Extract the (x, y) coordinate from the center of the cell holding the provided text.  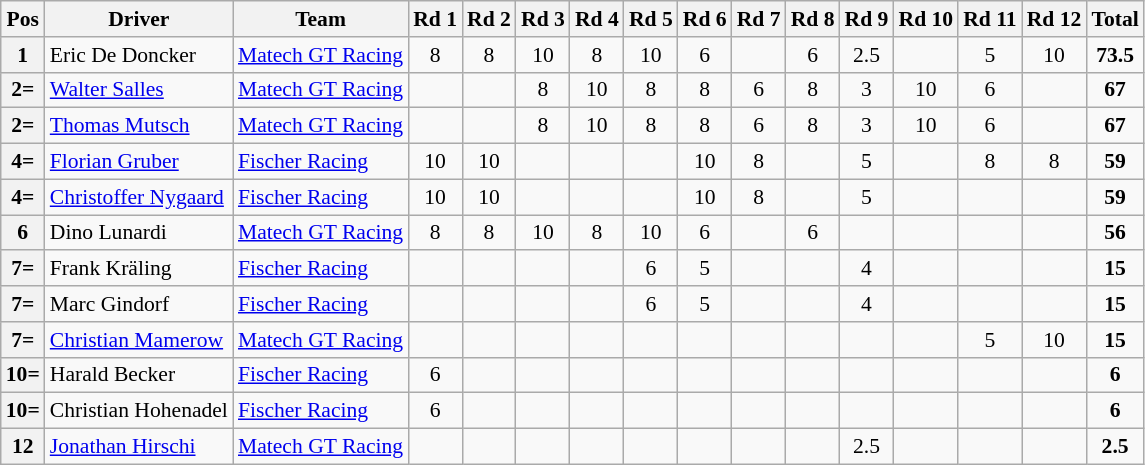
Rd 8 (813, 19)
Driver (139, 19)
Dino Lunardi (139, 233)
12 (23, 447)
Rd 12 (1054, 19)
Harald Becker (139, 375)
Team (320, 19)
Christian Hohenadel (139, 411)
Walter Salles (139, 90)
Rd 7 (759, 19)
Eric De Doncker (139, 55)
56 (1114, 233)
Rd 4 (597, 19)
Rd 1 (435, 19)
Rd 11 (990, 19)
Rd 6 (705, 19)
Rd 2 (489, 19)
Total (1114, 19)
Rd 3 (543, 19)
Marc Gindorf (139, 304)
Pos (23, 19)
Thomas Mutsch (139, 126)
Frank Kräling (139, 269)
1 (23, 55)
Christian Mamerow (139, 340)
Florian Gruber (139, 162)
73.5 (1114, 55)
Rd 5 (651, 19)
Christoffer Nygaard (139, 197)
Rd 10 (926, 19)
Rd 9 (867, 19)
Jonathan Hirschi (139, 447)
